From the cell containing the given text, extract its center point as (X, Y) coordinate. 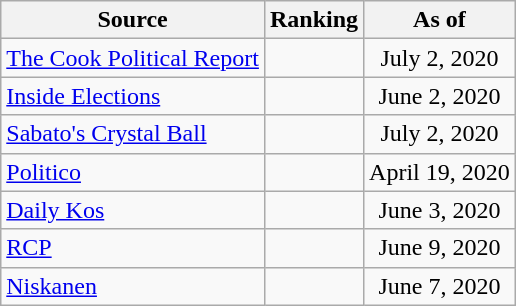
Sabato's Crystal Ball (133, 134)
Niskanen (133, 286)
RCP (133, 248)
June 9, 2020 (440, 248)
June 3, 2020 (440, 210)
Daily Kos (133, 210)
Inside Elections (133, 96)
Source (133, 20)
Ranking (314, 20)
June 7, 2020 (440, 286)
Politico (133, 172)
The Cook Political Report (133, 58)
June 2, 2020 (440, 96)
April 19, 2020 (440, 172)
As of (440, 20)
